From the cell containing the given text, extract its center point as [x, y] coordinate. 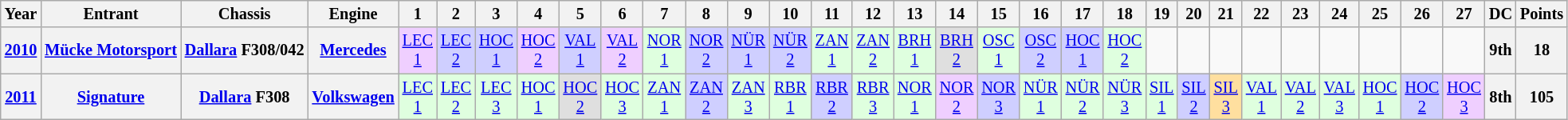
14 [957, 14]
13 [915, 14]
105 [1542, 97]
Engine [354, 14]
NÜR3 [1124, 97]
Dallara F308 [245, 97]
BRH2 [957, 50]
11 [832, 14]
RBR3 [873, 97]
Volkswagen [354, 97]
5 [580, 14]
17 [1083, 14]
SIL2 [1193, 97]
OSC2 [1041, 50]
9 [748, 14]
Dallara F308/042 [245, 50]
23 [1301, 14]
6 [622, 14]
SIL1 [1161, 97]
VAL3 [1339, 97]
12 [873, 14]
7 [665, 14]
Year [21, 14]
LEC3 [496, 97]
21 [1226, 14]
DC [1500, 14]
3 [496, 14]
Mücke Motorsport [111, 50]
Entrant [111, 14]
BRH1 [915, 50]
26 [1422, 14]
RBR2 [832, 97]
19 [1161, 14]
15 [998, 14]
2011 [21, 97]
27 [1464, 14]
2010 [21, 50]
NOR3 [998, 97]
22 [1261, 14]
ZAN3 [748, 97]
2 [456, 14]
RBR1 [791, 97]
8th [1500, 97]
OSC1 [998, 50]
20 [1193, 14]
1 [418, 14]
Chassis [245, 14]
Points [1542, 14]
8 [706, 14]
16 [1041, 14]
9th [1500, 50]
10 [791, 14]
25 [1381, 14]
Signature [111, 97]
SIL3 [1226, 97]
24 [1339, 14]
4 [539, 14]
Mercedes [354, 50]
